Pinpoint the cell where the given text exists, returning its [x, y] midpoint coordinate. 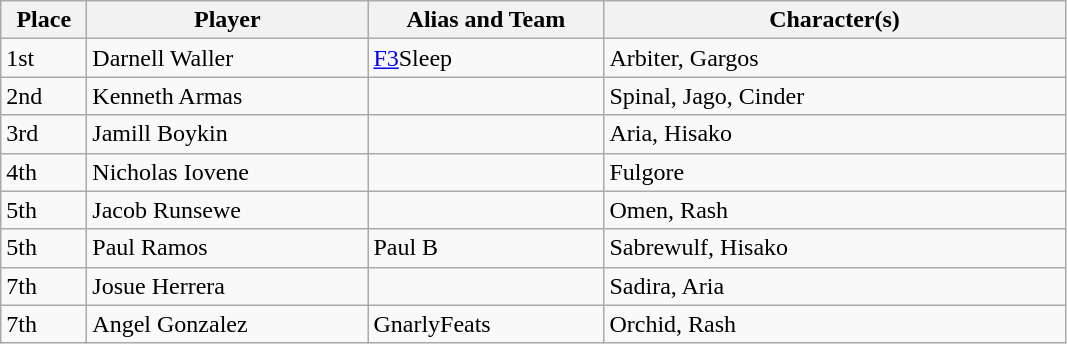
4th [44, 172]
Paul Ramos [228, 248]
Josue Herrera [228, 286]
Omen, Rash [834, 210]
2nd [44, 96]
Fulgore [834, 172]
Arbiter, Gargos [834, 58]
Sadira, Aria [834, 286]
Aria, Hisako [834, 134]
Character(s) [834, 20]
Spinal, Jago, Cinder [834, 96]
Kenneth Armas [228, 96]
Nicholas Iovene [228, 172]
Jacob Runsewe [228, 210]
Paul B [486, 248]
GnarlyFeats [486, 324]
Alias and Team [486, 20]
Angel Gonzalez [228, 324]
3rd [44, 134]
F3Sleep [486, 58]
Place [44, 20]
Jamill Boykin [228, 134]
1st [44, 58]
Orchid, Rash [834, 324]
Sabrewulf, Hisako [834, 248]
Player [228, 20]
Darnell Waller [228, 58]
